From the cell containing the given text, extract its center point as (X, Y) coordinate. 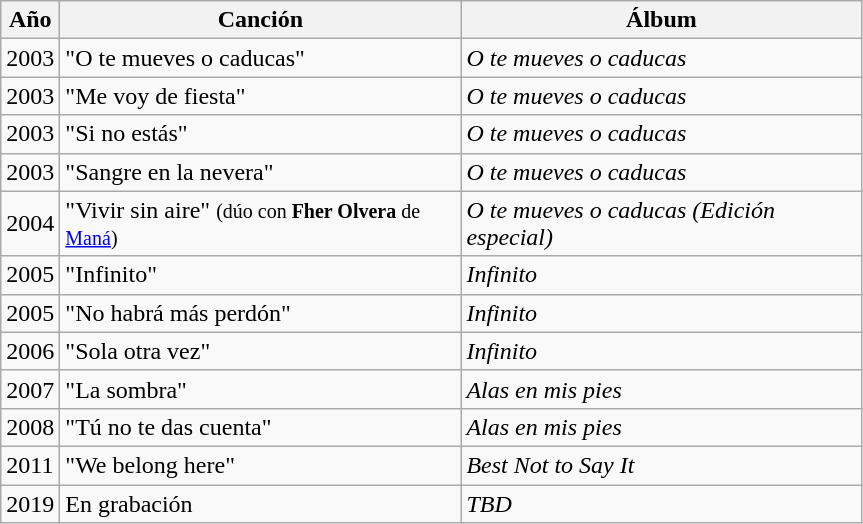
Año (30, 20)
Canción (260, 20)
Álbum (662, 20)
Best Not to Say It (662, 465)
"Si no estás" (260, 134)
O te mueves o caducas (Edición especial) (662, 224)
"Vivir sin aire" (dúo con Fher Olvera de Maná) (260, 224)
"We belong here" (260, 465)
2011 (30, 465)
"O te mueves o caducas" (260, 58)
"Me voy de fiesta" (260, 96)
"Sola otra vez" (260, 351)
2004 (30, 224)
"Sangre en la nevera" (260, 172)
"La sombra" (260, 389)
En grabación (260, 503)
2019 (30, 503)
"Infinito" (260, 275)
2006 (30, 351)
"No habrá más perdón" (260, 313)
"Tú no te das cuenta" (260, 427)
2007 (30, 389)
TBD (662, 503)
2008 (30, 427)
